Pinpoint the cell where the given text exists, returning its (X, Y) midpoint coordinate. 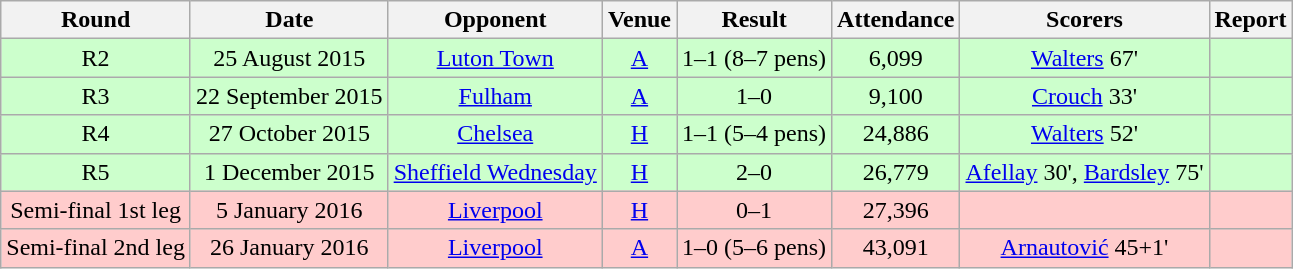
Fulham (495, 96)
1–0 (5–6 pens) (754, 248)
Report (1250, 20)
Opponent (495, 20)
Crouch 33' (1084, 96)
1–0 (754, 96)
Result (754, 20)
22 September 2015 (289, 96)
R4 (96, 134)
R3 (96, 96)
27,396 (896, 210)
Attendance (896, 20)
Walters 52' (1084, 134)
R5 (96, 172)
Arnautović 45+1' (1084, 248)
26 January 2016 (289, 248)
Walters 67' (1084, 58)
9,100 (896, 96)
1–1 (8–7 pens) (754, 58)
1–1 (5–4 pens) (754, 134)
Sheffield Wednesday (495, 172)
27 October 2015 (289, 134)
1 December 2015 (289, 172)
6,099 (896, 58)
Scorers (1084, 20)
25 August 2015 (289, 58)
Afellay 30', Bardsley 75' (1084, 172)
24,886 (896, 134)
Semi-final 2nd leg (96, 248)
0–1 (754, 210)
2–0 (754, 172)
5 January 2016 (289, 210)
Chelsea (495, 134)
43,091 (896, 248)
Semi-final 1st leg (96, 210)
Luton Town (495, 58)
Date (289, 20)
Venue (639, 20)
Round (96, 20)
R2 (96, 58)
26,779 (896, 172)
